For the text-containing cell, return its midpoint in (x, y) coordinate format. 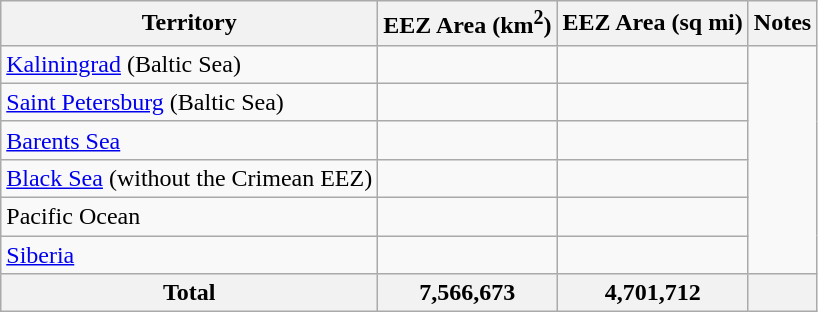
Barents Sea (190, 140)
Notes (782, 24)
Saint Petersburg (Baltic Sea) (190, 102)
Siberia (190, 255)
7,566,673 (468, 293)
Black Sea (without the Crimean EEZ) (190, 178)
EEZ Area (km2) (468, 24)
EEZ Area (sq mi) (652, 24)
4,701,712 (652, 293)
Territory (190, 24)
Pacific Ocean (190, 217)
Kaliningrad (Baltic Sea) (190, 64)
Total (190, 293)
